Identify which cell holds the provided text, then report its [X, Y] central coordinate. 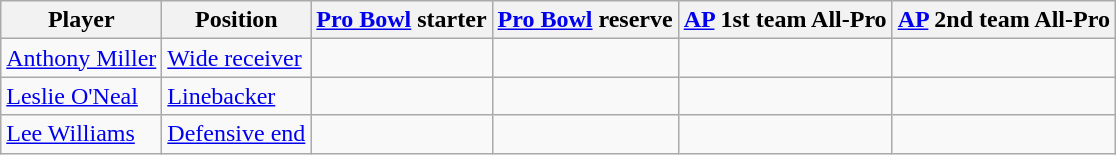
Defensive end [236, 134]
Leslie O'Neal [82, 96]
AP 2nd team All-Pro [1004, 20]
Player [82, 20]
Linebacker [236, 96]
Lee Williams [82, 134]
Position [236, 20]
Wide receiver [236, 58]
AP 1st team All-Pro [785, 20]
Pro Bowl reserve [585, 20]
Anthony Miller [82, 58]
Pro Bowl starter [402, 20]
